Capture the cell that displays the provided text and extract its [x, y] central coordinate. 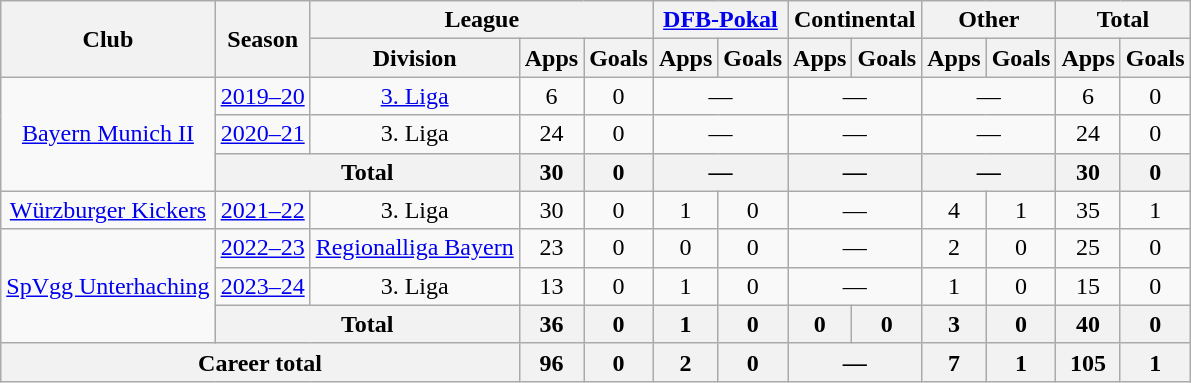
2020–21 [262, 134]
Division [414, 58]
Würzburger Kickers [108, 210]
2019–20 [262, 96]
96 [551, 362]
13 [551, 286]
League [482, 20]
2022–23 [262, 248]
7 [954, 362]
SpVgg Unterhaching [108, 286]
3 [954, 324]
36 [551, 324]
4 [954, 210]
2023–24 [262, 286]
DFB-Pokal [720, 20]
Other [989, 20]
Bayern Munich II [108, 134]
Club [108, 39]
15 [1088, 286]
40 [1088, 324]
35 [1088, 210]
23 [551, 248]
Regionalliga Bayern [414, 248]
Season [262, 39]
Continental [855, 20]
105 [1088, 362]
Career total [260, 362]
2021–22 [262, 210]
25 [1088, 248]
